Capture the cell that displays the provided text and extract its (x, y) central coordinate. 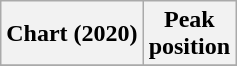
Peakposition (189, 34)
Chart (2020) (72, 34)
